Locate the cell with the specified text and output its (x, y) center coordinate. 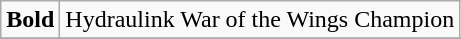
Bold (30, 20)
Hydraulink War of the Wings Champion (260, 20)
